Detect which cell encompasses the target text, then output its (x, y) center coordinate. 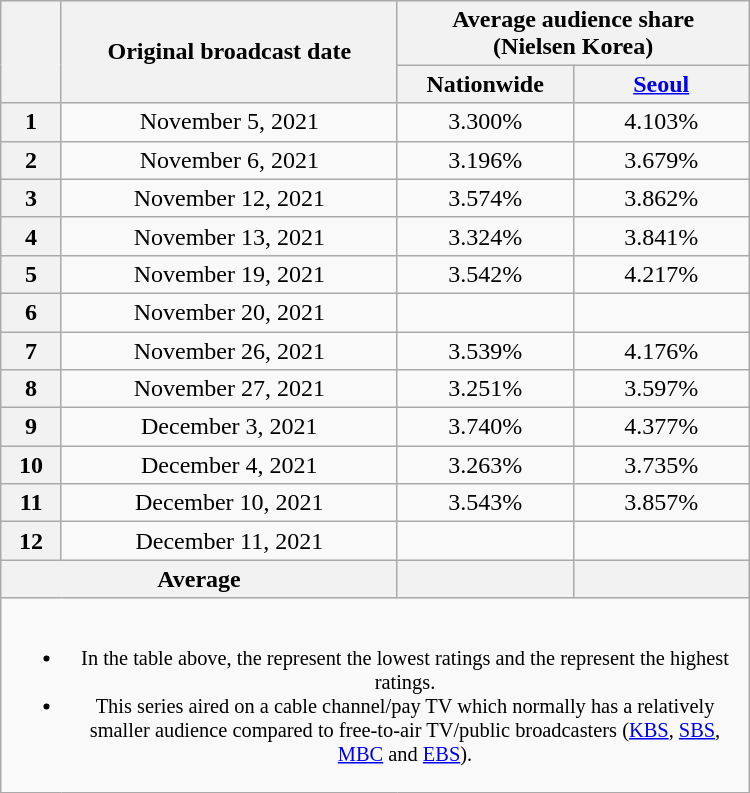
November 12, 2021 (229, 198)
3.196% (485, 160)
Average (199, 579)
3.263% (485, 465)
December 4, 2021 (229, 465)
November 26, 2021 (229, 351)
Nationwide (485, 84)
December 3, 2021 (229, 427)
4 (32, 236)
3.857% (661, 503)
Seoul (661, 84)
3.597% (661, 389)
3.542% (485, 274)
3.735% (661, 465)
11 (32, 503)
10 (32, 465)
December 10, 2021 (229, 503)
November 6, 2021 (229, 160)
3.841% (661, 236)
November 19, 2021 (229, 274)
Average audience share(Nielsen Korea) (573, 32)
3.324% (485, 236)
7 (32, 351)
3.740% (485, 427)
1 (32, 122)
8 (32, 389)
3.251% (485, 389)
November 27, 2021 (229, 389)
3.574% (485, 198)
3 (32, 198)
4.217% (661, 274)
November 20, 2021 (229, 312)
3.862% (661, 198)
3.300% (485, 122)
November 5, 2021 (229, 122)
2 (32, 160)
3.679% (661, 160)
5 (32, 274)
12 (32, 541)
3.539% (485, 351)
Original broadcast date (229, 52)
6 (32, 312)
December 11, 2021 (229, 541)
9 (32, 427)
4.176% (661, 351)
4.103% (661, 122)
November 13, 2021 (229, 236)
3.543% (485, 503)
4.377% (661, 427)
